Determine the [X, Y] coordinate at the center of the cell enclosing the given text.  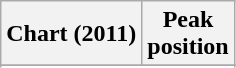
Peakposition [188, 34]
Chart (2011) [72, 34]
